Find where the given text appears and provide that cell's center as [x, y] coordinate. 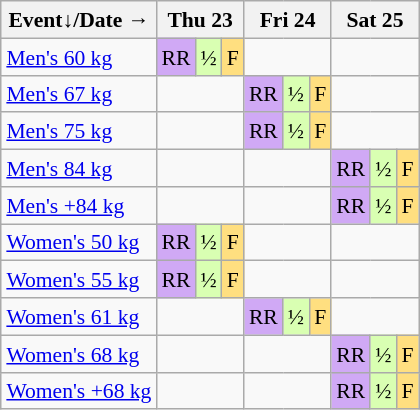
Thu 23 [200, 20]
Men's 75 kg [78, 130]
Women's +68 kg [78, 390]
Sat 25 [374, 20]
Women's 50 kg [78, 242]
Men's 84 kg [78, 168]
Men's 60 kg [78, 56]
Fri 24 [288, 20]
Men's 67 kg [78, 94]
Women's 68 kg [78, 354]
Women's 55 kg [78, 280]
Event↓/Date → [78, 20]
Women's 61 kg [78, 316]
Men's +84 kg [78, 204]
